Locate the cell with the specified text and output its [X, Y] center coordinate. 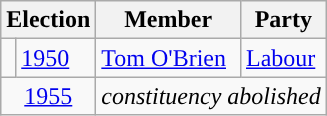
1950 [56, 58]
Member [168, 20]
Election [48, 20]
constituency abolished [211, 96]
Tom O'Brien [168, 58]
Party [283, 20]
Labour [283, 58]
1955 [48, 96]
